From the cell containing the given text, extract its center point as (X, Y) coordinate. 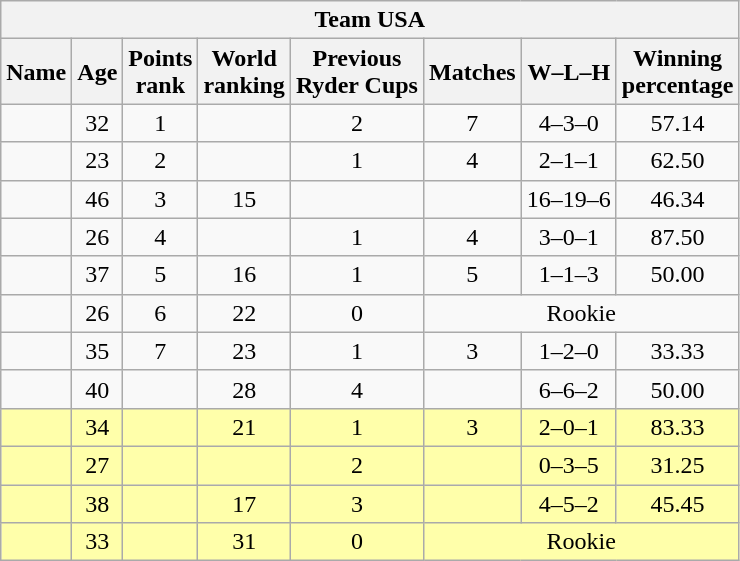
15 (244, 199)
83.33 (678, 427)
16–19–6 (568, 199)
Age (98, 72)
28 (244, 389)
31.25 (678, 465)
Winningpercentage (678, 72)
62.50 (678, 161)
17 (244, 503)
22 (244, 313)
38 (98, 503)
PreviousRyder Cups (356, 72)
33 (98, 542)
16 (244, 275)
33.33 (678, 351)
3–0–1 (568, 237)
2–0–1 (568, 427)
40 (98, 389)
1–2–0 (568, 351)
45.45 (678, 503)
21 (244, 427)
1–1–3 (568, 275)
27 (98, 465)
46 (98, 199)
W–L–H (568, 72)
46.34 (678, 199)
4–5–2 (568, 503)
37 (98, 275)
87.50 (678, 237)
34 (98, 427)
Pointsrank (160, 72)
Matches (472, 72)
32 (98, 123)
4–3–0 (568, 123)
6 (160, 313)
6–6–2 (568, 389)
2–1–1 (568, 161)
31 (244, 542)
Worldranking (244, 72)
Name (36, 72)
0–3–5 (568, 465)
57.14 (678, 123)
Team USA (370, 20)
35 (98, 351)
